From the cell containing the given text, extract its center point as [X, Y] coordinate. 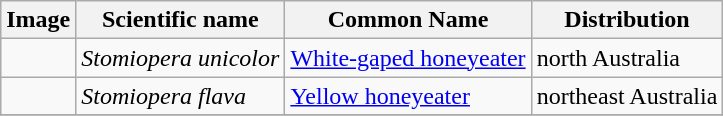
Stomiopera unicolor [180, 58]
northeast Australia [627, 96]
White-gaped honeyeater [408, 58]
Scientific name [180, 20]
Distribution [627, 20]
Common Name [408, 20]
Yellow honeyeater [408, 96]
north Australia [627, 58]
Stomiopera flava [180, 96]
Image [38, 20]
